From the cell containing the given text, extract its center point as (x, y) coordinate. 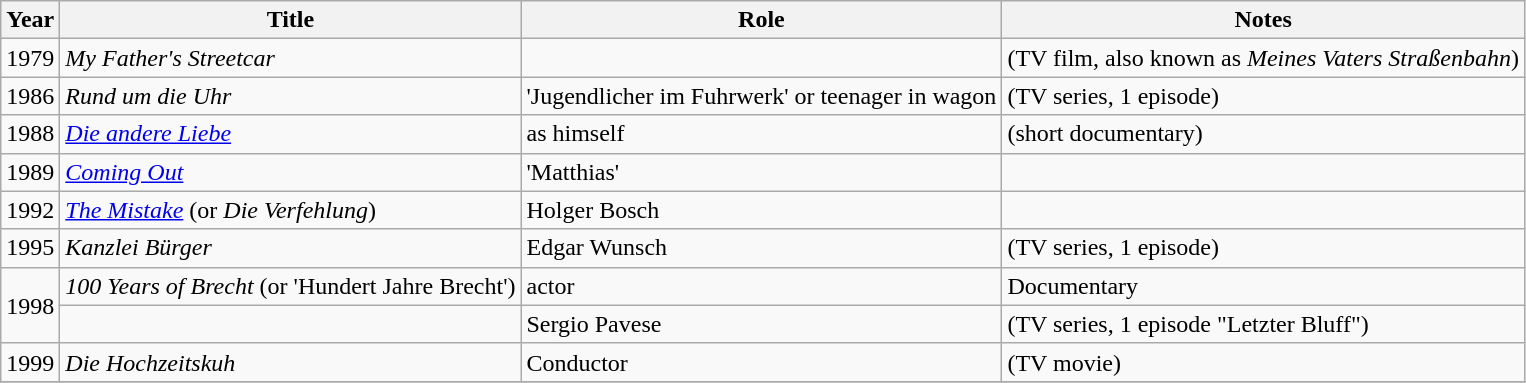
1998 (30, 305)
(TV movie) (1264, 362)
Notes (1264, 20)
1999 (30, 362)
'Matthias' (762, 172)
(short documentary) (1264, 134)
Year (30, 20)
1988 (30, 134)
Edgar Wunsch (762, 248)
'Jugendlicher im Fuhrwerk' or teenager in wagon (762, 96)
My Father's Streetcar (290, 58)
1992 (30, 210)
(TV series, 1 episode "Letzter Bluff") (1264, 324)
The Mistake (or Die Verfehlung) (290, 210)
as himself (762, 134)
Conductor (762, 362)
100 Years of Brecht (or 'Hundert Jahre Brecht') (290, 286)
Coming Out (290, 172)
Title (290, 20)
Documentary (1264, 286)
Rund um die Uhr (290, 96)
Die andere Liebe (290, 134)
Sergio Pavese (762, 324)
1989 (30, 172)
actor (762, 286)
Kanzlei Bürger (290, 248)
(TV film, also known as Meines Vaters Straßenbahn) (1264, 58)
Role (762, 20)
Die Hochzeitskuh (290, 362)
1995 (30, 248)
1979 (30, 58)
Holger Bosch (762, 210)
1986 (30, 96)
